Identify which cell holds the provided text, then report its [x, y] central coordinate. 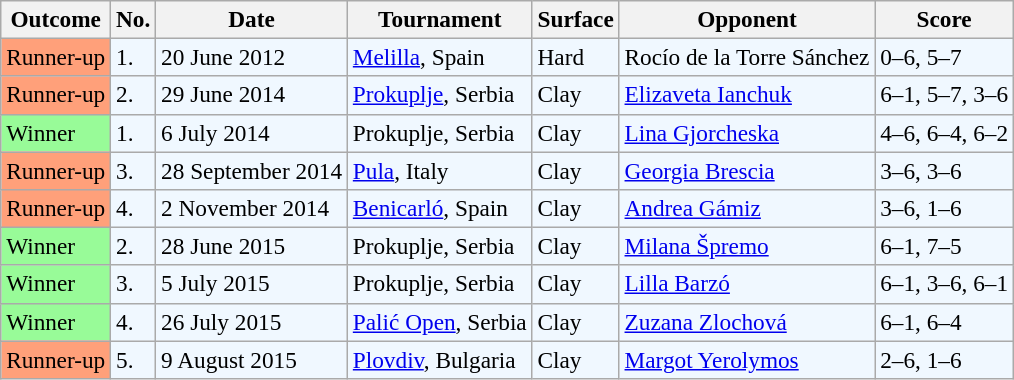
2 November 2014 [252, 208]
Date [252, 19]
Margot Yerolymos [747, 359]
Rocío de la Torre Sánchez [747, 57]
6–1, 5–7, 3–6 [944, 95]
26 July 2015 [252, 322]
6–1, 7–5 [944, 246]
2–6, 1–6 [944, 359]
Opponent [747, 19]
Lina Gjorcheska [747, 133]
Pula, Italy [440, 170]
Tournament [440, 19]
No. [134, 19]
Palić Open, Serbia [440, 322]
6–1, 6–4 [944, 322]
Georgia Brescia [747, 170]
Milana Špremo [747, 246]
Lilla Barzó [747, 284]
5. [134, 359]
Plovdiv, Bulgaria [440, 359]
Surface [576, 19]
28 September 2014 [252, 170]
3–6, 3–6 [944, 170]
Hard [576, 57]
20 June 2012 [252, 57]
Zuzana Zlochová [747, 322]
5 July 2015 [252, 284]
28 June 2015 [252, 246]
6–1, 3–6, 6–1 [944, 284]
Outcome [56, 19]
9 August 2015 [252, 359]
Score [944, 19]
6 July 2014 [252, 133]
0–6, 5–7 [944, 57]
3–6, 1–6 [944, 208]
Elizaveta Ianchuk [747, 95]
29 June 2014 [252, 95]
4–6, 6–4, 6–2 [944, 133]
Andrea Gámiz [747, 208]
Melilla, Spain [440, 57]
Benicarló, Spain [440, 208]
